Detect which cell encompasses the target text, then output its (X, Y) center coordinate. 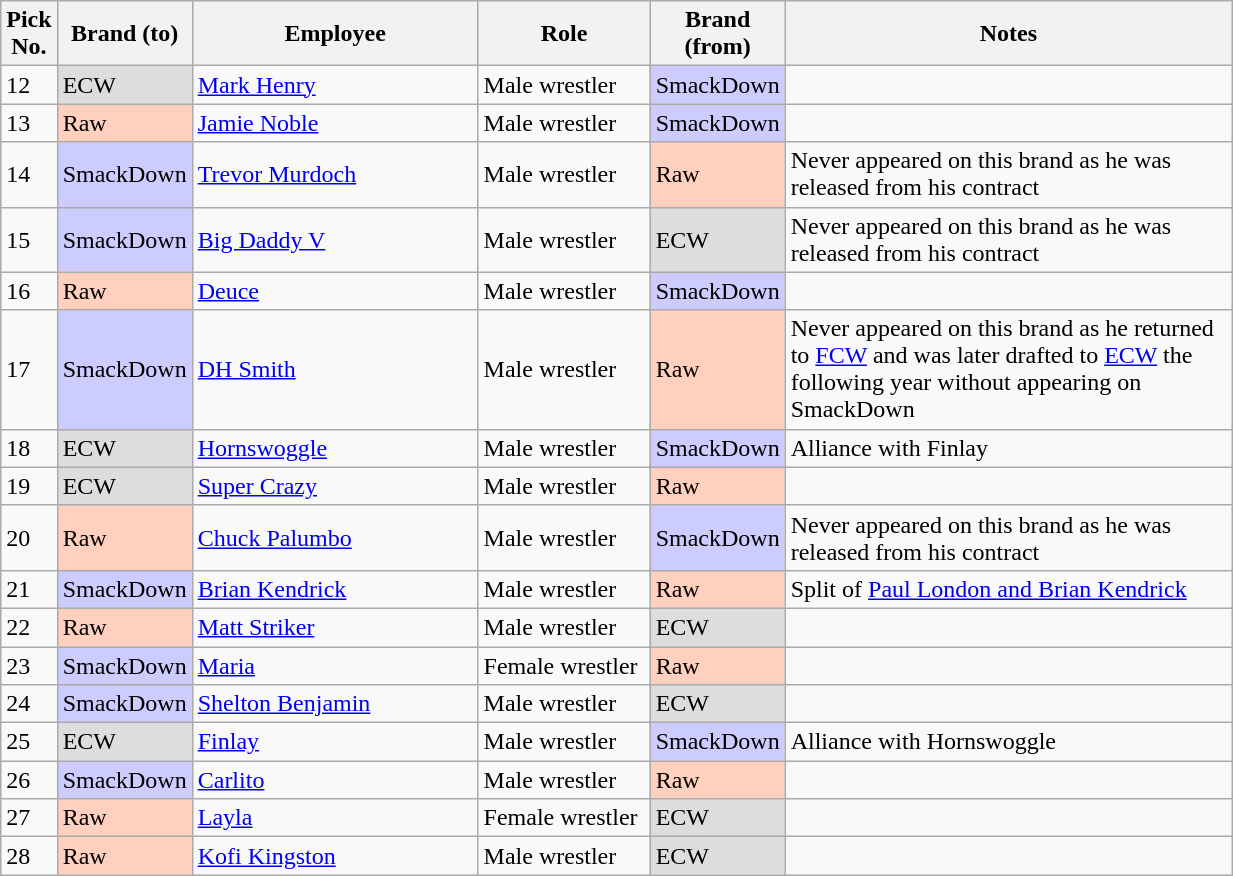
Mark Henry (335, 85)
Split of Paul London and Brian Kendrick (1008, 589)
Maria (335, 665)
Kofi Kingston (335, 856)
27 (29, 818)
17 (29, 370)
21 (29, 589)
22 (29, 627)
Super Crazy (335, 486)
Brian Kendrick (335, 589)
Brand (from) (718, 34)
18 (29, 448)
Jamie Noble (335, 123)
Pick No. (29, 34)
16 (29, 291)
Employee (335, 34)
28 (29, 856)
Alliance with Hornswoggle (1008, 742)
24 (29, 704)
Hornswoggle (335, 448)
Alliance with Finlay (1008, 448)
20 (29, 538)
23 (29, 665)
13 (29, 123)
Deuce (335, 291)
Finlay (335, 742)
Notes (1008, 34)
DH Smith (335, 370)
12 (29, 85)
Brand (to) (124, 34)
Chuck Palumbo (335, 538)
15 (29, 240)
Role (564, 34)
19 (29, 486)
Carlito (335, 780)
Layla (335, 818)
Matt Striker (335, 627)
Never appeared on this brand as he returned to FCW and was later drafted to ECW the following year without appearing on SmackDown (1008, 370)
Shelton Benjamin (335, 704)
25 (29, 742)
Big Daddy V (335, 240)
14 (29, 174)
Trevor Murdoch (335, 174)
26 (29, 780)
